Return (X, Y) of the center of cell containing provided text 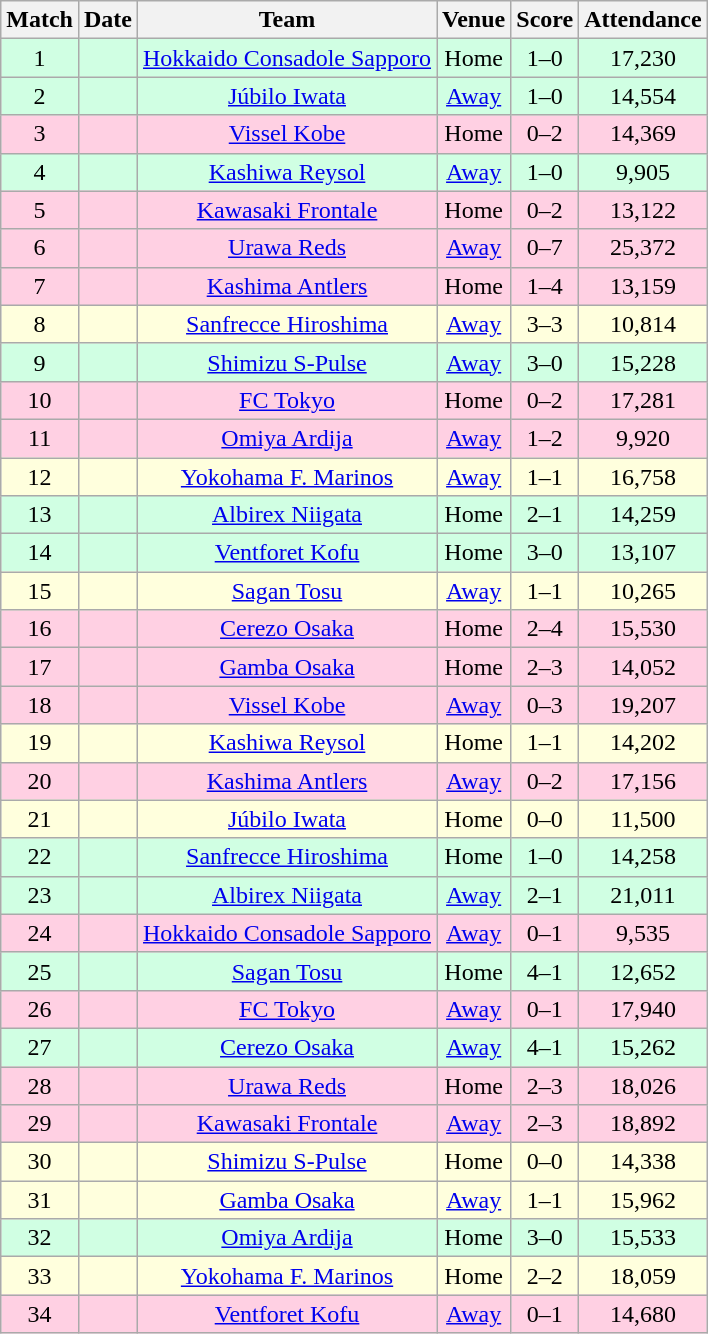
Score (545, 20)
3 (40, 134)
9,535 (643, 933)
24 (40, 933)
Date (108, 20)
18,059 (643, 1276)
30 (40, 1162)
13,122 (643, 210)
14,680 (643, 1314)
15,962 (643, 1200)
11,500 (643, 819)
15,530 (643, 629)
17,281 (643, 400)
14,052 (643, 667)
Attendance (643, 20)
2–2 (545, 1276)
31 (40, 1200)
18 (40, 705)
9 (40, 362)
0–3 (545, 705)
14,259 (643, 515)
2 (40, 96)
13,107 (643, 553)
18,026 (643, 1085)
21 (40, 819)
Venue (474, 20)
14 (40, 553)
25 (40, 971)
16 (40, 629)
14,202 (643, 743)
12,652 (643, 971)
9,905 (643, 172)
28 (40, 1085)
8 (40, 324)
15,262 (643, 1047)
14,338 (643, 1162)
17,940 (643, 1009)
10 (40, 400)
29 (40, 1124)
Team (288, 20)
10,265 (643, 591)
12 (40, 477)
11 (40, 438)
17 (40, 667)
20 (40, 781)
3–3 (545, 324)
2–4 (545, 629)
33 (40, 1276)
15,228 (643, 362)
6 (40, 248)
22 (40, 857)
19 (40, 743)
14,554 (643, 96)
13 (40, 515)
15 (40, 591)
0–7 (545, 248)
16,758 (643, 477)
Match (40, 20)
14,369 (643, 134)
9,920 (643, 438)
15,533 (643, 1238)
34 (40, 1314)
1 (40, 58)
4 (40, 172)
32 (40, 1238)
1–4 (545, 286)
17,156 (643, 781)
7 (40, 286)
27 (40, 1047)
19,207 (643, 705)
18,892 (643, 1124)
17,230 (643, 58)
21,011 (643, 895)
23 (40, 895)
1–2 (545, 438)
14,258 (643, 857)
26 (40, 1009)
13,159 (643, 286)
5 (40, 210)
10,814 (643, 324)
25,372 (643, 248)
